Identify which cell holds the provided text, then report its (x, y) central coordinate. 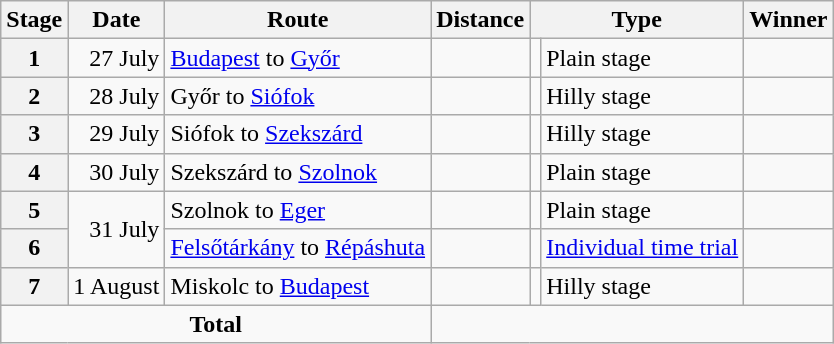
Miskolc to Budapest (298, 286)
3 (34, 134)
1 August (116, 286)
6 (34, 248)
Győr to Siófok (298, 96)
4 (34, 172)
Individual time trial (642, 248)
Total (216, 324)
5 (34, 210)
Budapest to Győr (298, 58)
29 July (116, 134)
31 July (116, 229)
Stage (34, 20)
27 July (116, 58)
2 (34, 96)
Route (298, 20)
Winner (788, 20)
Szekszárd to Szolnok (298, 172)
Distance (480, 20)
Type (637, 20)
1 (34, 58)
Siófok to Szekszárd (298, 134)
28 July (116, 96)
Szolnok to Eger (298, 210)
Felsőtárkány to Répáshuta (298, 248)
30 July (116, 172)
7 (34, 286)
Date (116, 20)
